Search for the cell housing the specified text and yield its [X, Y] center coordinate. 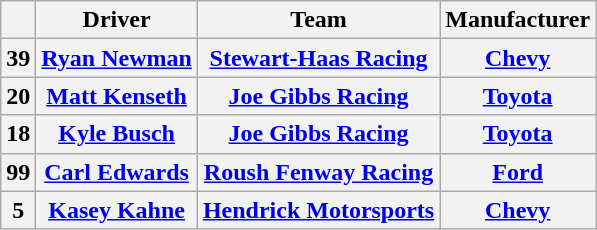
Hendrick Motorsports [318, 210]
5 [18, 210]
Manufacturer [518, 20]
39 [18, 58]
20 [18, 96]
99 [18, 172]
Matt Kenseth [117, 96]
Kasey Kahne [117, 210]
Carl Edwards [117, 172]
Kyle Busch [117, 134]
Ryan Newman [117, 58]
Roush Fenway Racing [318, 172]
Team [318, 20]
Ford [518, 172]
Stewart-Haas Racing [318, 58]
18 [18, 134]
Driver [117, 20]
